Find where the given text appears and provide that cell's center as (X, Y) coordinate. 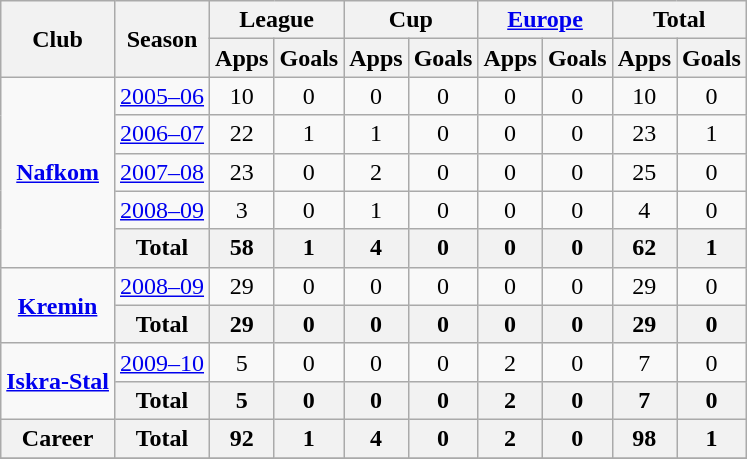
Kremin (58, 305)
Club (58, 39)
22 (242, 134)
62 (644, 248)
Nafkom (58, 172)
98 (644, 438)
Europe (545, 20)
Iskra-Stal (58, 381)
League (277, 20)
2005–06 (162, 96)
92 (242, 438)
3 (242, 210)
2007–08 (162, 172)
25 (644, 172)
Cup (411, 20)
Season (162, 39)
2009–10 (162, 362)
58 (242, 248)
Career (58, 438)
2006–07 (162, 134)
